Capture the cell that displays the provided text and extract its (x, y) central coordinate. 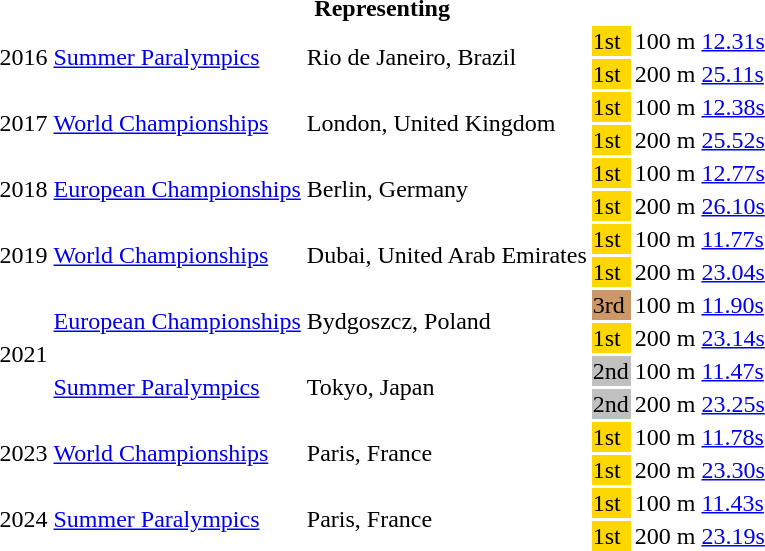
Berlin, Germany (446, 190)
3rd (610, 305)
Rio de Janeiro, Brazil (446, 58)
Tokyo, Japan (446, 388)
London, United Kingdom (446, 124)
Bydgoszcz, Poland (446, 322)
Dubai, United Arab Emirates (446, 256)
